Extract the (X, Y) coordinate from the center of the cell holding the provided text.  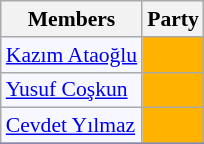
Kazım Ataoğlu (72, 55)
Yusuf Coşkun (72, 90)
Cevdet Yılmaz (72, 126)
Party (173, 19)
Members (72, 19)
